Identify which cell holds the provided text, then report its [X, Y] central coordinate. 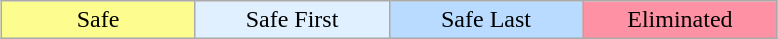
Eliminated [680, 20]
Safe First [292, 20]
Safe Last [486, 20]
Safe [98, 20]
